Determine the (x, y) coordinate at the center of the cell enclosing the given text.  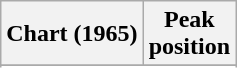
Peakposition (189, 34)
Chart (1965) (72, 34)
